Detect which cell encompasses the target text, then output its (x, y) center coordinate. 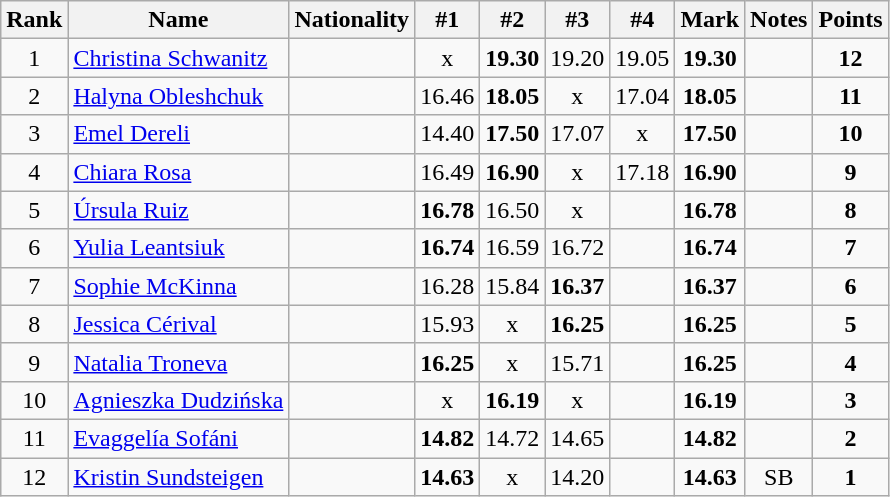
16.59 (512, 248)
15.71 (578, 362)
19.20 (578, 58)
Points (850, 20)
Úrsula Ruiz (178, 210)
Christina Schwanitz (178, 58)
14.72 (512, 438)
#2 (512, 20)
Evaggelía Sofáni (178, 438)
17.04 (642, 96)
14.65 (578, 438)
Sophie McKinna (178, 286)
17.18 (642, 172)
#1 (448, 20)
Natalia Troneva (178, 362)
16.28 (448, 286)
19.05 (642, 58)
16.46 (448, 96)
Emel Dereli (178, 134)
15.84 (512, 286)
Yulia Leantsiuk (178, 248)
Halyna Obleshchuk (178, 96)
Jessica Cérival (178, 324)
Agnieszka Dudzińska (178, 400)
#4 (642, 20)
Name (178, 20)
15.93 (448, 324)
16.49 (448, 172)
16.72 (578, 248)
Chiara Rosa (178, 172)
Rank (34, 20)
Nationality (352, 20)
17.07 (578, 134)
16.50 (512, 210)
14.20 (578, 477)
Mark (710, 20)
#3 (578, 20)
14.40 (448, 134)
SB (779, 477)
Notes (779, 20)
Kristin Sundsteigen (178, 477)
